Extract the [X, Y] coordinate from the center of the cell holding the provided text.  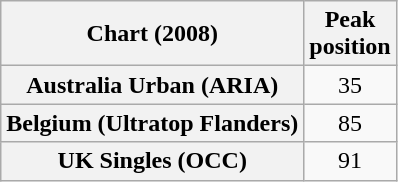
35 [350, 85]
Peakposition [350, 34]
Chart (2008) [152, 34]
91 [350, 161]
85 [350, 123]
Belgium (Ultratop Flanders) [152, 123]
Australia Urban (ARIA) [152, 85]
UK Singles (OCC) [152, 161]
